Provide the [X, Y] coordinate of the cell's center where the given text is located.  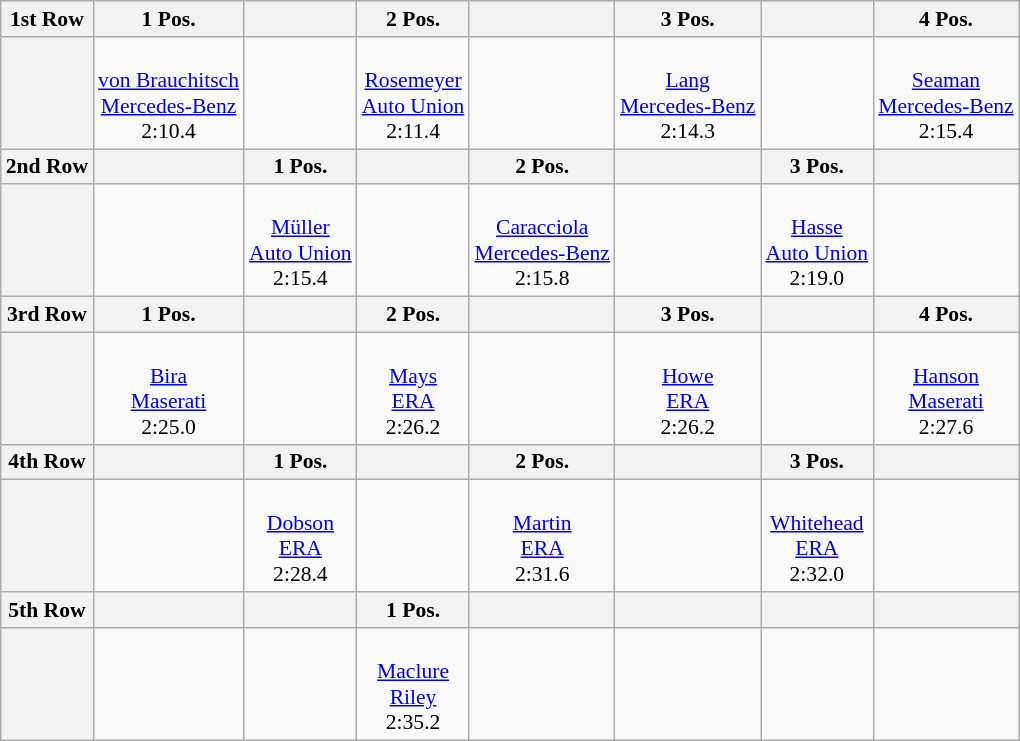
2nd Row [47, 167]
4th Row [47, 462]
MüllerAuto Union2:15.4 [300, 241]
RosemeyerAuto Union2:11.4 [414, 93]
SeamanMercedes-Benz2:15.4 [946, 93]
HasseAuto Union2:19.0 [818, 241]
MartinERA2:31.6 [542, 536]
WhiteheadERA2:32.0 [818, 536]
CaracciolaMercedes-Benz2:15.8 [542, 241]
1st Row [47, 19]
HoweERA2:26.2 [688, 388]
DobsonERA2:28.4 [300, 536]
MaysERA2:26.2 [414, 388]
3rd Row [47, 315]
LangMercedes-Benz2:14.3 [688, 93]
MaclureRiley2:35.2 [414, 684]
von BrauchitschMercedes-Benz2:10.4 [168, 93]
BiraMaserati2:25.0 [168, 388]
HansonMaserati2:27.6 [946, 388]
5th Row [47, 610]
